Capture the cell that displays the provided text and extract its (X, Y) central coordinate. 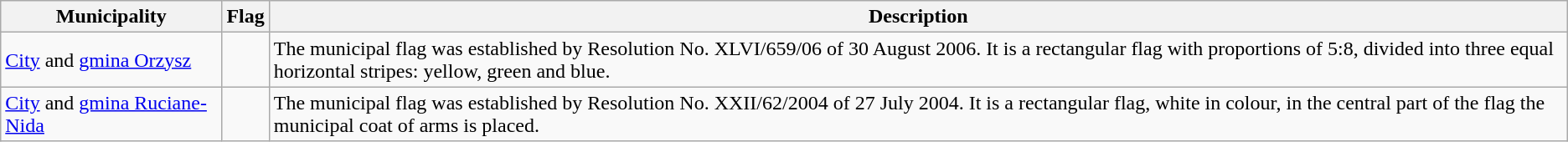
Municipality (111, 17)
Description (918, 17)
City and gmina Orzysz (111, 60)
Flag (245, 17)
City and gmina Ruciane-Nida (111, 114)
